Output the [x, y] coordinate of the center of the cell containing the given text.  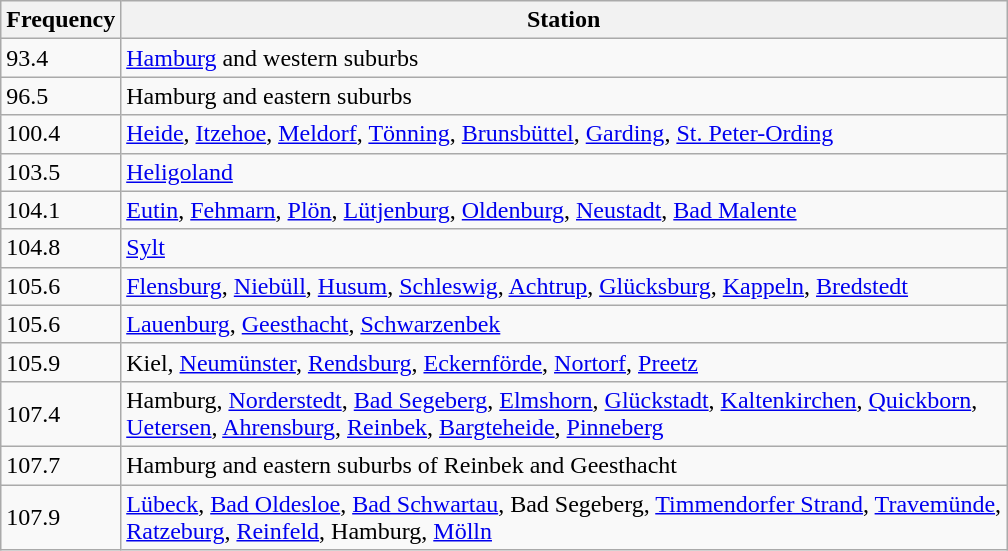
104.8 [61, 248]
Lauenburg, Geesthacht, Schwarzenbek [564, 324]
103.5 [61, 172]
Lübeck, Bad Oldesloe, Bad Schwartau, Bad Segeberg, Timmendorfer Strand, Travemünde,Ratzeburg, Reinfeld, Hamburg, Mölln [564, 516]
Station [564, 20]
100.4 [61, 134]
107.4 [61, 414]
Heide, Itzehoe, Meldorf, Tönning, Brunsbüttel, Garding, St. Peter-Ording [564, 134]
Heligoland [564, 172]
107.7 [61, 465]
105.9 [61, 362]
104.1 [61, 210]
Flensburg, Niebüll, Husum, Schleswig, Achtrup, Glücksburg, Kappeln, Bredstedt [564, 286]
107.9 [61, 516]
Kiel, Neumünster, Rendsburg, Eckernförde, Nortorf, Preetz [564, 362]
Hamburg and eastern suburbs [564, 96]
Eutin, Fehmarn, Plön, Lütjenburg, Oldenburg, Neustadt, Bad Malente [564, 210]
96.5 [61, 96]
Hamburg and western suburbs [564, 58]
Sylt [564, 248]
93.4 [61, 58]
Hamburg, Norderstedt, Bad Segeberg, Elmshorn, Glückstadt, Kaltenkirchen, Quickborn,Uetersen, Ahrensburg, Reinbek, Bargteheide, Pinneberg [564, 414]
Hamburg and eastern suburbs of Reinbek and Geesthacht [564, 465]
Frequency [61, 20]
